For the text-containing cell, return its midpoint in (x, y) coordinate format. 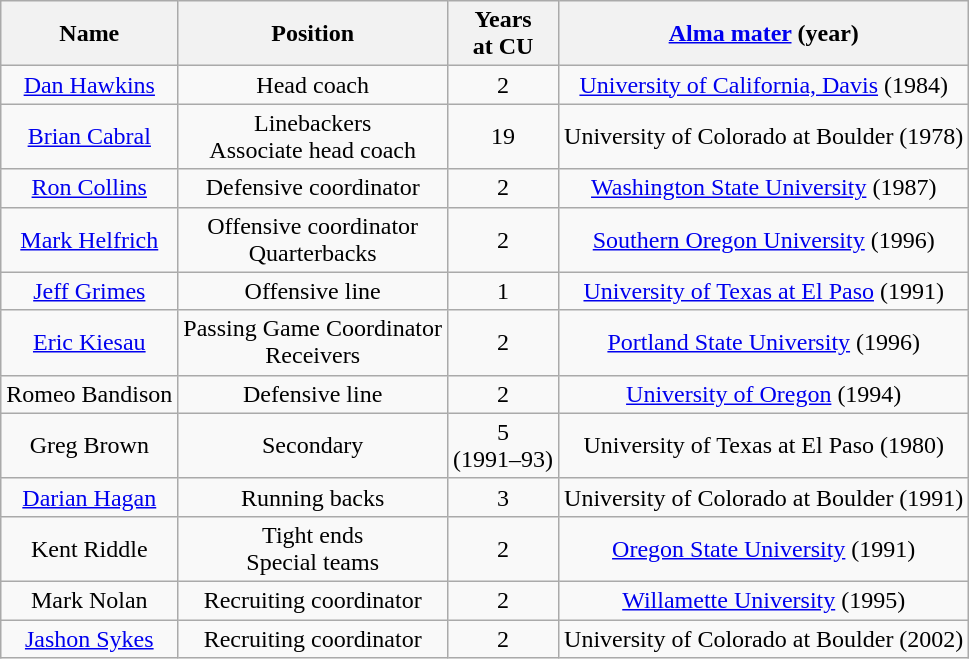
University of Oregon (1994) (764, 394)
University of Colorado at Boulder (2002) (764, 639)
University of Texas at El Paso (1980) (764, 446)
Brian Cabral (90, 136)
Offensive line (313, 291)
Offensive coordinatorQuarterbacks (313, 240)
LinebackersAssociate head coach (313, 136)
Dan Hawkins (90, 85)
5(1991–93) (504, 446)
19 (504, 136)
Yearsat CU (504, 34)
Eric Kiesau (90, 342)
Southern Oregon University (1996) (764, 240)
Mark Nolan (90, 600)
Tight endsSpecial teams (313, 548)
Jashon Sykes (90, 639)
Oregon State University (1991) (764, 548)
Position (313, 34)
University of Colorado at Boulder (1991) (764, 497)
Jeff Grimes (90, 291)
Alma mater (year) (764, 34)
Greg Brown (90, 446)
Secondary (313, 446)
Willamette University (1995) (764, 600)
Darian Hagan (90, 497)
University of California, Davis (1984) (764, 85)
Kent Riddle (90, 548)
1 (504, 291)
Mark Helfrich (90, 240)
3 (504, 497)
Portland State University (1996) (764, 342)
Name (90, 34)
Washington State University (1987) (764, 188)
University of Colorado at Boulder (1978) (764, 136)
Defensive coordinator (313, 188)
University of Texas at El Paso (1991) (764, 291)
Romeo Bandison (90, 394)
Running backs (313, 497)
Passing Game CoordinatorReceivers (313, 342)
Defensive line (313, 394)
Ron Collins (90, 188)
Head coach (313, 85)
